Pinpoint the cell where the given text exists, returning its (x, y) midpoint coordinate. 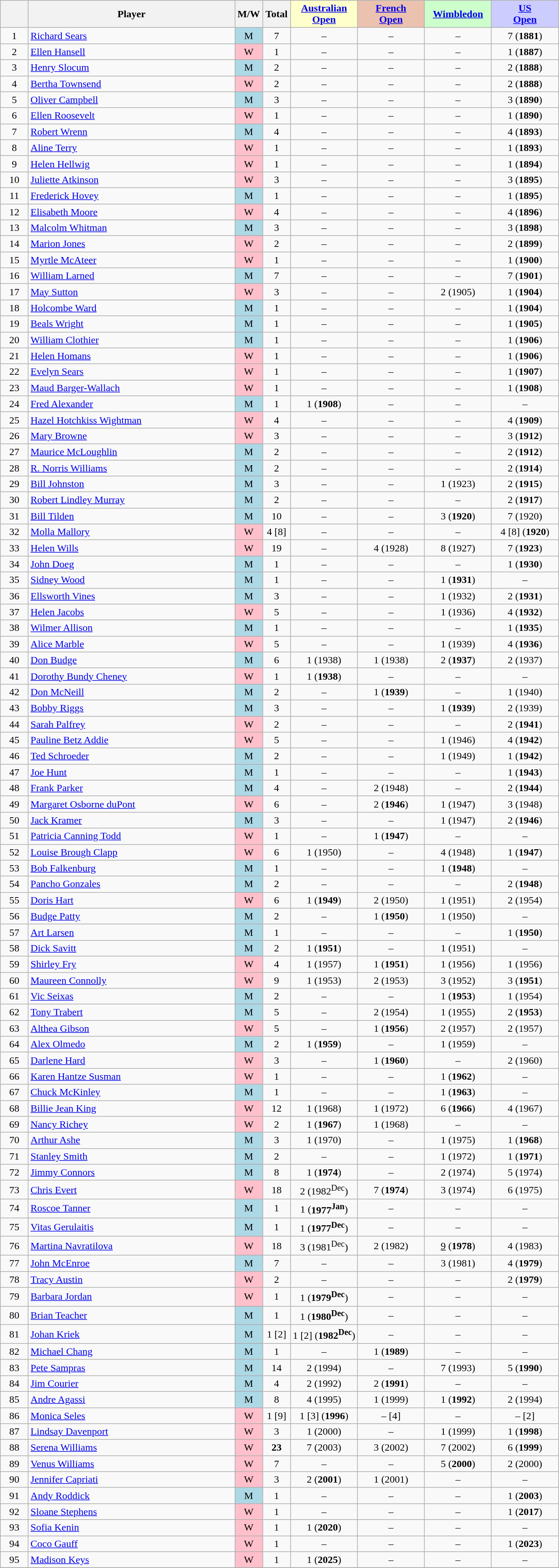
1 (1979Dec) (324, 1297)
Barbara Jordan (131, 1297)
Bertha Townsend (131, 84)
77 (14, 1263)
61 (14, 996)
51 (14, 836)
27 (14, 452)
Wilmer Allison (131, 628)
1 (1905) (525, 324)
Beals Wright (131, 324)
Sloane Stephens (131, 1512)
4 (1893) (525, 132)
7 (1881) (525, 36)
1 (2023) (525, 1544)
Madison Keys (131, 1560)
Sofia Kenin (131, 1528)
13 (14, 228)
John McEnroe (131, 1263)
Darlene Hard (131, 1060)
John Doeg (131, 564)
3 (1951) (525, 980)
83 (14, 1367)
Brian Teacher (131, 1316)
1 (1957) (324, 964)
1 (1971) (525, 1156)
1 (2003) (525, 1496)
Alex Olmedo (131, 1044)
Bob Falkenburg (131, 868)
21 (14, 356)
2 (1944) (525, 788)
43 (14, 708)
Louise Brough Clapp (131, 852)
87 (14, 1432)
1 (2001) (391, 1480)
Malcolm Whitman (131, 228)
62 (14, 1012)
Bill Tilden (131, 516)
Evelyn Sears (131, 372)
41 (14, 676)
82 (14, 1351)
7 (2003) (324, 1448)
2 (1979) (525, 1279)
1 (1890) (525, 116)
Myrtle McAteer (131, 260)
48 (14, 788)
Jennifer Capriati (131, 1480)
Ellen Roosevelt (131, 116)
Pete Sampras (131, 1367)
1 [2] (276, 1334)
Lindsay Davenport (131, 1432)
1 [3] (1996) (324, 1416)
2 (1950) (391, 900)
5 (2000) (458, 1464)
Total (276, 14)
17 (14, 292)
1 (1894) (525, 164)
4 (1942) (525, 740)
Maurice McLoughlin (131, 452)
1 (2020) (324, 1528)
94 (14, 1544)
1 [2] (1982Dec) (324, 1334)
2 (1931) (525, 596)
1 (1977Jan) (324, 1209)
Marion Jones (131, 244)
60 (14, 980)
5 (1990) (525, 1367)
6 (1999) (525, 1448)
1 (1893) (525, 148)
Ellsworth Vines (131, 596)
3 (1981) (458, 1263)
Arthur Ashe (131, 1140)
R. Norris Williams (131, 468)
1 (1989) (391, 1351)
Alice Marble (131, 644)
2 (1939) (525, 708)
75 (14, 1227)
Sarah Palfrey (131, 724)
Michael Chang (131, 1351)
Australian Open (324, 14)
Monica Seles (131, 1416)
25 (14, 420)
7 (1920) (525, 516)
1 (1948) (458, 868)
Helen Hellwig (131, 164)
Doris Hart (131, 900)
Aline Terry (131, 148)
3 (1948) (525, 804)
2 (1974) (458, 1172)
7 (1974) (391, 1189)
9 (1978) (458, 1246)
Frederick Hovey (131, 196)
4 (1983) (525, 1246)
80 (14, 1316)
1 (1931) (458, 580)
7 (1901) (525, 276)
Elisabeth Moore (131, 212)
90 (14, 1480)
2 (1982) (391, 1246)
2 (1899) (525, 244)
38 (14, 628)
3 (1974) (458, 1189)
1 (1923) (458, 484)
Dick Savitt (131, 948)
Budge Patty (131, 916)
4 (1936) (525, 644)
1 (1962) (458, 1076)
1 (1895) (525, 196)
88 (14, 1448)
30 (14, 500)
31 (14, 516)
1 (1975) (458, 1140)
Helen Jacobs (131, 612)
3 (1895) (525, 180)
11 (14, 196)
4 (1909) (525, 420)
3 (2002) (391, 1448)
French Open (391, 14)
76 (14, 1246)
4 (1995) (324, 1400)
4 (1967) (525, 1108)
6 (1966) (458, 1108)
59 (14, 964)
Jim Courier (131, 1383)
65 (14, 1060)
Juliette Atkinson (131, 180)
Chuck McKinley (131, 1092)
2 (1914) (525, 468)
46 (14, 756)
May Sutton (131, 292)
72 (14, 1172)
3 (1981Dec) (324, 1246)
86 (14, 1416)
70 (14, 1140)
39 (14, 644)
Helen Homans (131, 356)
Frank Parker (131, 788)
44 (14, 724)
1 (1900) (525, 260)
1 (1967) (324, 1124)
16 (14, 276)
3 (1920) (458, 516)
William Larned (131, 276)
79 (14, 1297)
8 (1927) (458, 548)
Robert Lindley Murray (131, 500)
7 (1923) (525, 548)
1 (1960) (391, 1060)
78 (14, 1279)
Ted Schroeder (131, 756)
36 (14, 596)
63 (14, 1028)
1 (1955) (458, 1012)
29 (14, 484)
– [4] (391, 1416)
74 (14, 1209)
28 (14, 468)
Hazel Hotchkiss Wightman (131, 420)
58 (14, 948)
1 (1930) (525, 564)
20 (14, 340)
1 (1907) (525, 372)
Sidney Wood (131, 580)
4 [8] (1920) (525, 532)
35 (14, 580)
56 (14, 916)
1 [9] (276, 1416)
Andre Agassi (131, 1400)
Coco Gauff (131, 1544)
66 (14, 1076)
– [2] (525, 1416)
2 (1960) (525, 1060)
45 (14, 740)
Althea Gibson (131, 1028)
3 (1912) (525, 436)
4 (1932) (525, 612)
Venus Williams (131, 1464)
22 (14, 372)
1 (1943) (525, 772)
1 (2017) (525, 1512)
1 (1974) (324, 1172)
57 (14, 932)
1 (1954) (525, 996)
3 (1952) (458, 980)
7 (1993) (458, 1367)
73 (14, 1189)
Holcombe Ward (131, 308)
1 (1963) (458, 1092)
4 (1948) (458, 852)
34 (14, 564)
1 (1980Dec) (324, 1316)
Jimmy Connors (131, 1172)
Ellen Hansell (131, 52)
2 (1915) (525, 484)
Vitas Gerulaitis (131, 1227)
33 (14, 548)
Wimbledon (458, 14)
3 (1898) (525, 228)
37 (14, 612)
24 (14, 404)
Andy Roddick (131, 1496)
1 (1970) (324, 1140)
2 (1912) (525, 452)
Tony Trabert (131, 1012)
Robert Wrenn (131, 132)
Serena Williams (131, 1448)
Maureen Connolly (131, 980)
71 (14, 1156)
52 (14, 852)
1 (2025) (324, 1560)
1 (1940) (525, 692)
93 (14, 1528)
Chris Evert (131, 1189)
Martina Navratilova (131, 1246)
40 (14, 660)
Helen Wills (131, 548)
4 (1896) (525, 212)
Stanley Smith (131, 1156)
92 (14, 1512)
Pauline Betz Addie (131, 740)
64 (14, 1044)
95 (14, 1560)
15 (14, 260)
85 (14, 1400)
2 (1917) (525, 500)
Dorothy Bundy Cheney (131, 676)
2 (1991) (391, 1383)
42 (14, 692)
Bobby Riggs (131, 708)
1 (1977Dec) (324, 1227)
US Open (525, 14)
4 (1928) (391, 548)
53 (14, 868)
Vic Seixas (131, 996)
Maud Barger-Wallach (131, 388)
84 (14, 1383)
50 (14, 820)
1 (1932) (458, 596)
Shirley Fry (131, 964)
1 (1946) (458, 740)
Fred Alexander (131, 404)
Molla Mallory (131, 532)
1 (1935) (525, 628)
Nancy Richey (131, 1124)
3 (1890) (525, 100)
1 (1936) (458, 612)
1 (1992) (458, 1400)
2 (1982Dec) (324, 1189)
1 (1998) (525, 1432)
2 (1941) (525, 724)
Don Budge (131, 660)
1 (2000) (324, 1432)
Art Larsen (131, 932)
26 (14, 436)
Oliver Campbell (131, 100)
Billie Jean King (131, 1108)
Joe Hunt (131, 772)
Richard Sears (131, 36)
Roscoe Tanner (131, 1209)
Pancho Gonzales (131, 884)
Jack Kramer (131, 820)
William Clothier (131, 340)
68 (14, 1108)
4 (1979) (525, 1263)
54 (14, 884)
Margaret Osborne duPont (131, 804)
69 (14, 1124)
1 (1887) (525, 52)
Bill Johnston (131, 484)
Don McNeill (131, 692)
81 (14, 1334)
55 (14, 900)
7 (2002) (458, 1448)
2 (1992) (324, 1383)
6 (1975) (525, 1189)
49 (14, 804)
32 (14, 532)
2 (2000) (525, 1464)
1 (1942) (525, 756)
4 [8] (276, 532)
Tracy Austin (131, 1279)
91 (14, 1496)
Patricia Canning Todd (131, 836)
Player (131, 14)
Karen Hantze Susman (131, 1076)
89 (14, 1464)
Henry Slocum (131, 68)
2 (1905) (458, 292)
2 (2001) (324, 1480)
47 (14, 772)
Johan Kriek (131, 1334)
67 (14, 1092)
5 (1974) (525, 1172)
Mary Browne (131, 436)
M/W (249, 14)
